From the cell containing the given text, extract its center point as (x, y) coordinate. 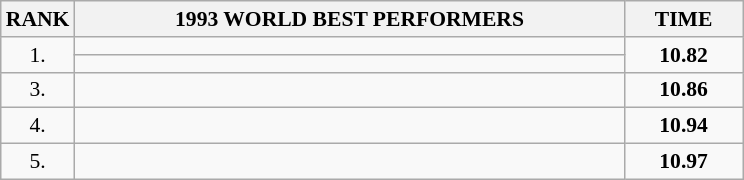
1. (38, 55)
10.82 (684, 55)
1993 WORLD BEST PERFORMERS (349, 19)
4. (38, 126)
10.94 (684, 126)
5. (38, 162)
3. (38, 90)
RANK (38, 19)
10.86 (684, 90)
10.97 (684, 162)
TIME (684, 19)
